Provide the (X, Y) coordinate of the cell's center where the given text is located.  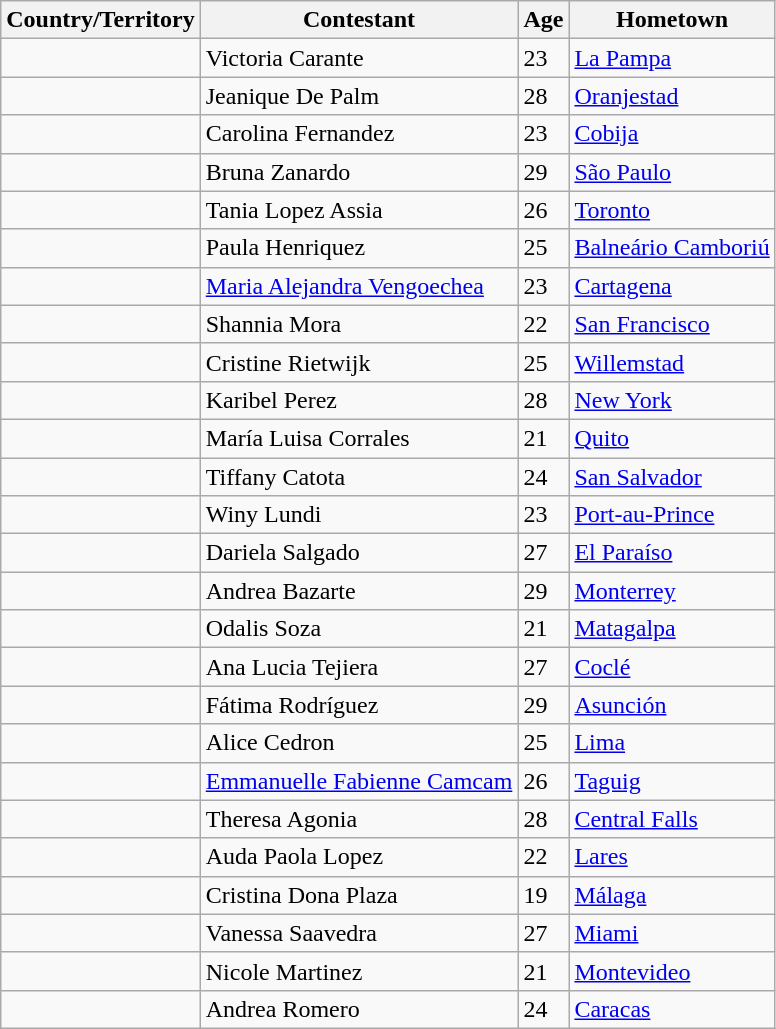
Cristina Dona Plaza (359, 895)
Cristine Rietwijk (359, 362)
Coclé (672, 667)
Country/Territory (100, 20)
Quito (672, 438)
Winy Lundi (359, 515)
El Paraíso (672, 553)
Nicole Martinez (359, 971)
Victoria Carante (359, 58)
San Francisco (672, 324)
Contestant (359, 20)
Central Falls (672, 819)
María Luisa Corrales (359, 438)
Hometown (672, 20)
Jeanique De Palm (359, 96)
Shannia Mora (359, 324)
Tania Lopez Assia (359, 210)
São Paulo (672, 172)
Andrea Bazarte (359, 591)
Willemstad (672, 362)
Theresa Agonia (359, 819)
Alice Cedron (359, 743)
Dariela Salgado (359, 553)
Asunción (672, 705)
Lares (672, 857)
Matagalpa (672, 629)
Odalis Soza (359, 629)
19 (544, 895)
Andrea Romero (359, 1009)
Balneário Camboriú (672, 248)
Emmanuelle Fabienne Camcam (359, 781)
Monterrey (672, 591)
Vanessa Saavedra (359, 933)
Caracas (672, 1009)
Paula Henriquez (359, 248)
Maria Alejandra Vengoechea (359, 286)
Montevideo (672, 971)
Ana Lucia Tejiera (359, 667)
Bruna Zanardo (359, 172)
Tiffany Catota (359, 477)
Oranjestad (672, 96)
Toronto (672, 210)
Port-au-Prince (672, 515)
Miami (672, 933)
San Salvador (672, 477)
Auda Paola Lopez (359, 857)
Age (544, 20)
Fátima Rodríguez (359, 705)
Cartagena (672, 286)
New York (672, 400)
Lima (672, 743)
La Pampa (672, 58)
Málaga (672, 895)
Karibel Perez (359, 400)
Cobija (672, 134)
Taguig (672, 781)
Carolina Fernandez (359, 134)
